Search for the cell housing the specified text and yield its (x, y) center coordinate. 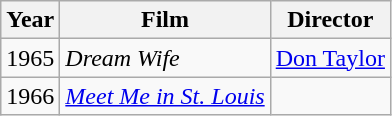
Don Taylor (330, 58)
Dream Wife (165, 58)
1965 (30, 58)
Director (330, 20)
Film (165, 20)
1966 (30, 96)
Year (30, 20)
Meet Me in St. Louis (165, 96)
